Output the (x, y) coordinate of the center of the cell containing the given text.  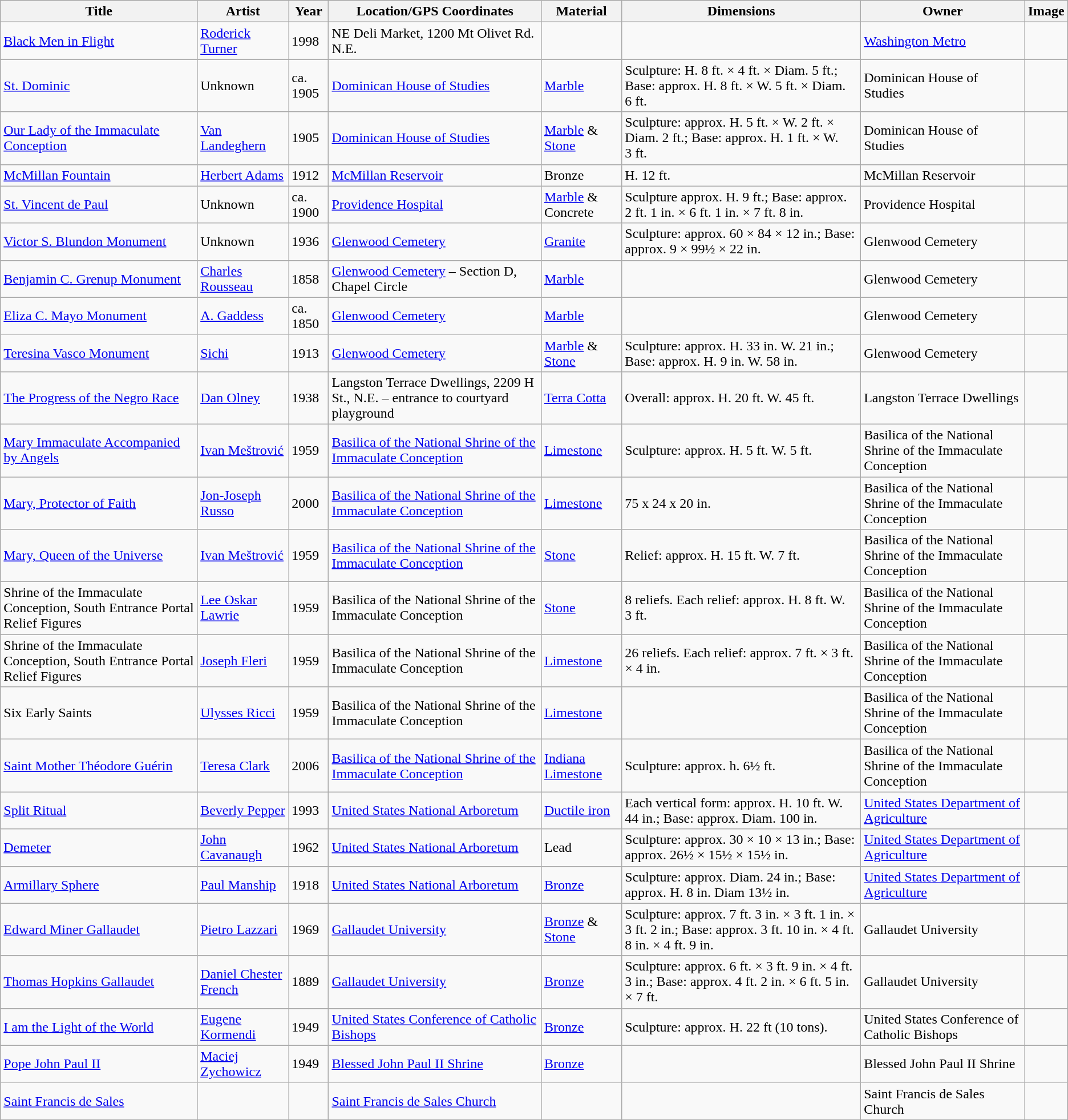
Sculpture approx. H. 9 ft.; Base: approx. 2 ft. 1 in. × 6 ft. 1 in. × 7 ft. 8 in. (742, 204)
1858 (309, 278)
Dan Olney (243, 398)
Sculpture: approx. h. 6½ ft. (742, 766)
Sculpture: approx. H. 22 ft (10 tons). (742, 1027)
Beverly Pepper (243, 810)
Sculpture: approx. 30 × 10 × 13 in.; Base: approx. 26½ × 15½ × 15½ in. (742, 848)
Marble & Concrete (581, 204)
Herbert Adams (243, 175)
Split Ritual (99, 810)
Overall: approx. H. 20 ft. W. 45 ft. (742, 398)
26 reliefs. Each relief: approx. 7 ft. × 3 ft. × 4 in. (742, 661)
Lee Oskar Lawrie (243, 608)
St. Dominic (99, 86)
I am the Light of the World (99, 1027)
Sculpture: approx. H. 5 ft. W. 5 ft. (742, 450)
Mary, Protector of Faith (99, 503)
ca. 1850 (309, 316)
Sculpture: approx. 6 ft. × 3 ft. 9 in. × 4 ft. 3 in.; Base: approx. 4 ft. 2 in. × 6 ft. 5 in. × 7 ft. (742, 982)
1913 (309, 353)
1998 (309, 41)
Van Landeghern (243, 138)
Location/GPS Coordinates (435, 11)
Pietro Lazzari (243, 929)
1889 (309, 982)
Washington Metro (942, 41)
Artist (243, 11)
Our Lady of the Immaculate Conception (99, 138)
Saint Mother Théodore Guérin (99, 766)
1938 (309, 398)
Langston Terrace Dwellings (942, 398)
Sculpture: approx. H. 5 ft. × W. 2 ft. × Diam. 2 ft.; Base: approx. H. 1 ft. × W. 3 ft. (742, 138)
Lead (581, 848)
Ductile iron (581, 810)
8 reliefs. Each relief: approx. H. 8 ft. W. 3 ft. (742, 608)
St. Vincent de Paul (99, 204)
Eugene Kormendi (243, 1027)
Daniel Chester French (243, 982)
Benjamin C. Grenup Monument (99, 278)
Sculpture: approx. Diam. 24 in.; Base: approx. H. 8 in. Diam 13½ in. (742, 884)
Demeter (99, 848)
Bronze & Stone (581, 929)
NE Deli Market, 1200 Mt Olivet Rd. N.E. (435, 41)
Each vertical form: approx. H. 10 ft. W. 44 in.; Base: approx. Diam. 100 in. (742, 810)
Indiana Limestone (581, 766)
Sichi (243, 353)
1969 (309, 929)
1936 (309, 242)
Thomas Hopkins Gallaudet (99, 982)
Saint Francis de Sales (99, 1101)
Title (99, 11)
2000 (309, 503)
Year (309, 11)
The Progress of the Negro Race (99, 398)
John Cavanaugh (243, 848)
Mary, Queen of the Universe (99, 556)
Eliza C. Mayo Monument (99, 316)
Pope John Paul II (99, 1064)
ca. 1900 (309, 204)
Victor S. Blundon Monument (99, 242)
Ulysses Ricci (243, 713)
Material (581, 11)
Sculpture: approx. 7 ft. 3 in. × 3 ft. 1 in. × 3 ft. 2 in.; Base: approx. 3 ft. 10 in. × 4 ft. 8 in. × 4 ft. 9 in. (742, 929)
1993 (309, 810)
Terra Cotta (581, 398)
Charles Rousseau (243, 278)
ca. 1905 (309, 86)
Jon-Joseph Russo (243, 503)
Image (1046, 11)
Relief: approx. H. 15 ft. W. 7 ft. (742, 556)
Teresa Clark (243, 766)
Mary Immaculate Accompanied by Angels (99, 450)
Langston Terrace Dwellings, 2209 H St., N.E. – entrance to courtyard playground (435, 398)
Maciej Zychowicz (243, 1064)
Granite (581, 242)
A. Gaddess (243, 316)
1905 (309, 138)
Joseph Fleri (243, 661)
Roderick Turner (243, 41)
H. 12 ft. (742, 175)
Black Men in Flight (99, 41)
1962 (309, 848)
Armillary Sphere (99, 884)
Owner (942, 11)
Sculpture: H. 8 ft. × 4 ft. × Diam. 5 ft.; Base: approx. H. 8 ft. × W. 5 ft. × Diam. 6 ft. (742, 86)
Dimensions (742, 11)
Teresina Vasco Monument (99, 353)
1912 (309, 175)
75 x 24 x 20 in. (742, 503)
Six Early Saints (99, 713)
Edward Miner Gallaudet (99, 929)
1918 (309, 884)
McMillan Fountain (99, 175)
2006 (309, 766)
Sculpture: approx. 60 × 84 × 12 in.; Base: approx. 9 × 99½ × 22 in. (742, 242)
Paul Manship (243, 884)
Sculpture: approx. H. 33 in. W. 21 in.; Base: approx. H. 9 in. W. 58 in. (742, 353)
Glenwood Cemetery – Section D, Chapel Circle (435, 278)
